Provide the [X, Y] coordinate of the cell's center where the given text is located.  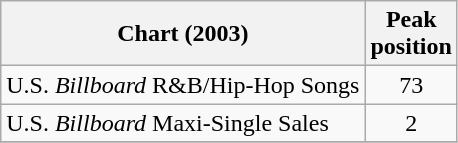
U.S. Billboard Maxi-Single Sales [183, 123]
Peakposition [411, 34]
Chart (2003) [183, 34]
U.S. Billboard R&B/Hip-Hop Songs [183, 85]
73 [411, 85]
2 [411, 123]
